From the cell containing the given text, extract its center point as [x, y] coordinate. 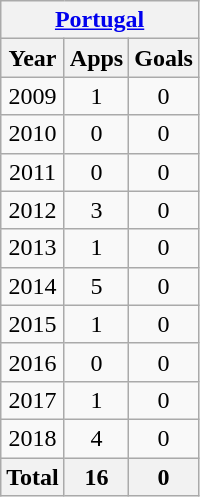
2018 [33, 438]
3 [96, 210]
Apps [96, 58]
16 [96, 477]
5 [96, 286]
2012 [33, 210]
Total [33, 477]
2011 [33, 172]
4 [96, 438]
2010 [33, 134]
2017 [33, 400]
2009 [33, 96]
Portugal [100, 20]
2014 [33, 286]
2013 [33, 248]
2015 [33, 324]
Year [33, 58]
2016 [33, 362]
Goals [164, 58]
